Identify which cell holds the provided text, then report its (X, Y) central coordinate. 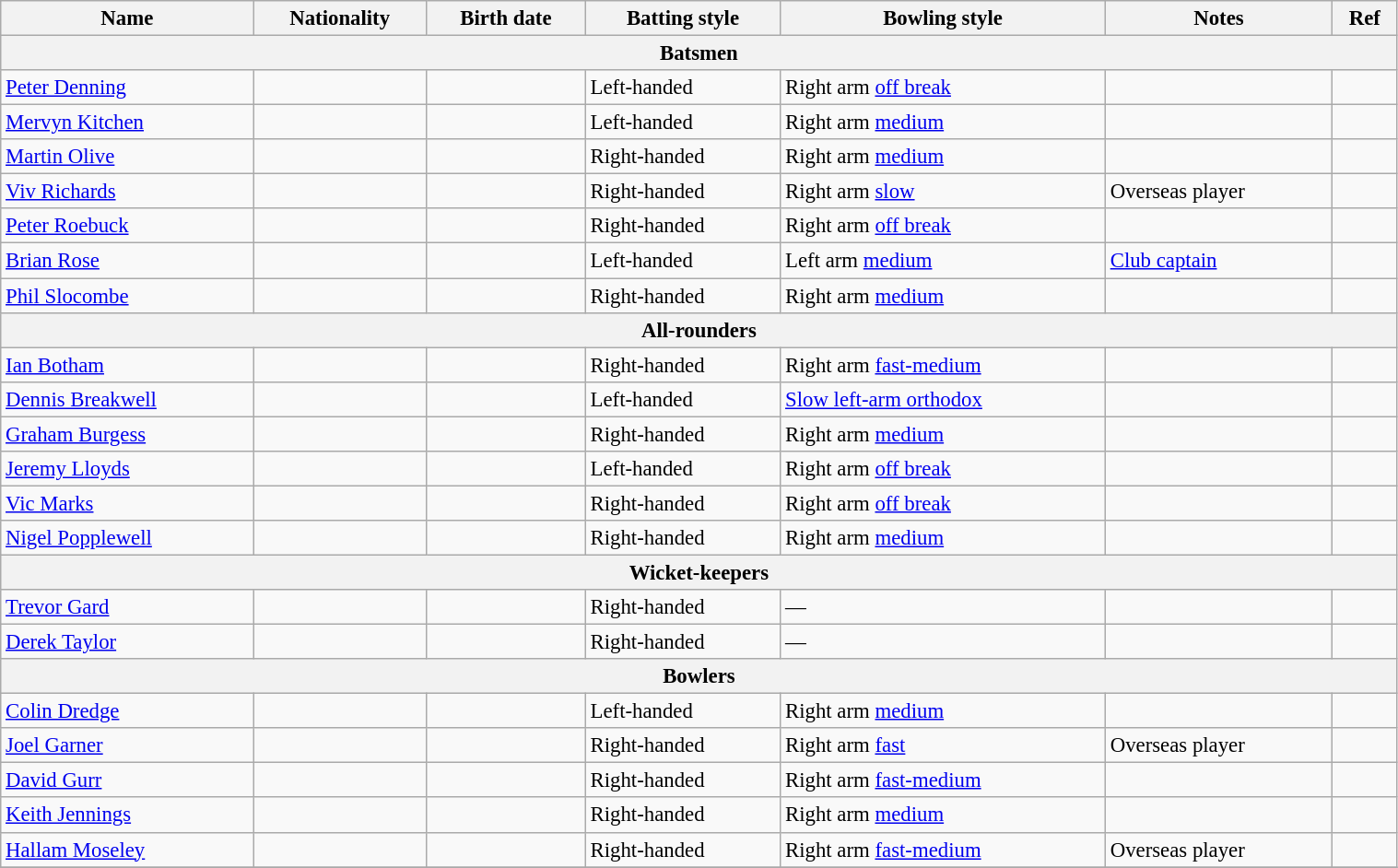
All-rounders (699, 330)
Peter Roebuck (127, 226)
Vic Marks (127, 503)
Bowlers (699, 676)
Graham Burgess (127, 434)
Birth date (507, 18)
Name (127, 18)
Trevor Gard (127, 607)
Derek Taylor (127, 642)
Batting style (682, 18)
Dennis Breakwell (127, 399)
Nationality (340, 18)
Batsmen (699, 53)
Jeremy Lloyds (127, 469)
Right arm fast (944, 745)
Hallam Moseley (127, 850)
Martin Olive (127, 157)
Peter Denning (127, 88)
Joel Garner (127, 745)
Colin Dredge (127, 711)
Left arm medium (944, 261)
Mervyn Kitchen (127, 123)
Slow left-arm orthodox (944, 399)
Notes (1218, 18)
Viv Richards (127, 192)
Brian Rose (127, 261)
Phil Slocombe (127, 296)
Nigel Popplewell (127, 538)
Ian Botham (127, 365)
Keith Jennings (127, 815)
Right arm slow (944, 192)
Ref (1365, 18)
David Gurr (127, 780)
Wicket-keepers (699, 572)
Club captain (1218, 261)
Bowling style (944, 18)
